From the cell containing the given text, extract its center point as [x, y] coordinate. 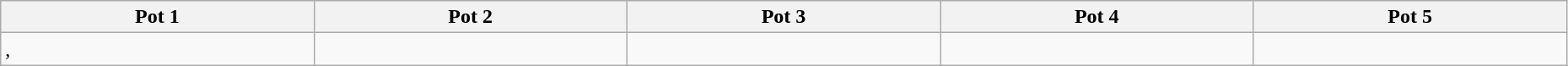
, [157, 49]
Pot 2 [471, 17]
Pot 5 [1410, 17]
Pot 1 [157, 17]
Pot 3 [783, 17]
Pot 4 [1097, 17]
